Determine the (x, y) coordinate at the center of the cell enclosing the given text.  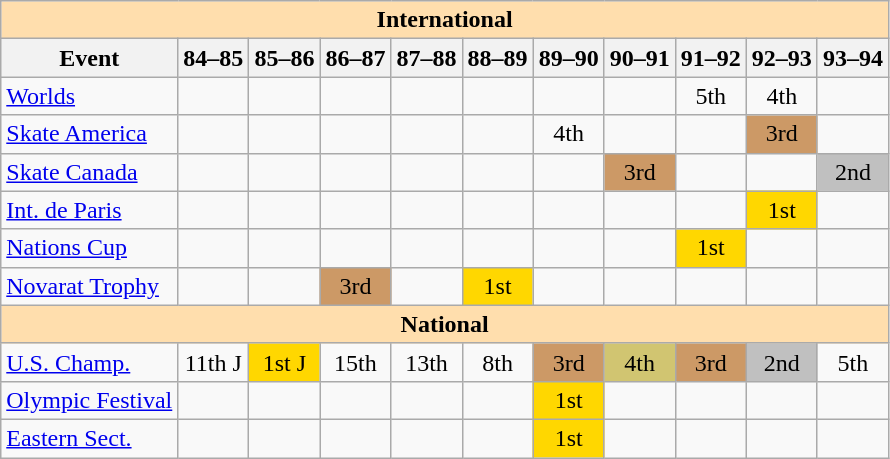
88–89 (498, 58)
91–92 (710, 58)
Skate America (90, 134)
13th (426, 362)
U.S. Champ. (90, 362)
11th J (214, 362)
Event (90, 58)
Int. de Paris (90, 210)
1st J (284, 362)
Worlds (90, 96)
National (445, 324)
Olympic Festival (90, 400)
90–91 (640, 58)
15th (356, 362)
Eastern Sect. (90, 438)
8th (498, 362)
87–88 (426, 58)
92–93 (782, 58)
Novarat Trophy (90, 286)
Nations Cup (90, 248)
International (445, 20)
89–90 (568, 58)
Skate Canada (90, 172)
84–85 (214, 58)
93–94 (852, 58)
86–87 (356, 58)
85–86 (284, 58)
